Pinpoint the cell where the given text exists, returning its [x, y] midpoint coordinate. 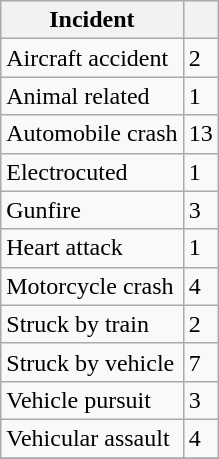
Animal related [92, 96]
Struck by vehicle [92, 362]
13 [200, 134]
7 [200, 362]
Aircraft accident [92, 58]
Heart attack [92, 248]
Struck by train [92, 324]
Gunfire [92, 210]
Motorcycle crash [92, 286]
Incident [92, 20]
Electrocuted [92, 172]
Automobile crash [92, 134]
Vehicle pursuit [92, 400]
Vehicular assault [92, 438]
